Pinpoint the cell where the given text exists, returning its [X, Y] midpoint coordinate. 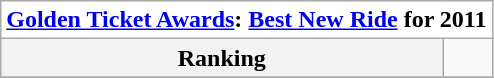
Golden Ticket Awards: Best New Ride for 2011 [246, 20]
Ranking [222, 58]
